Determine the [X, Y] coordinate at the center of the cell enclosing the given text.  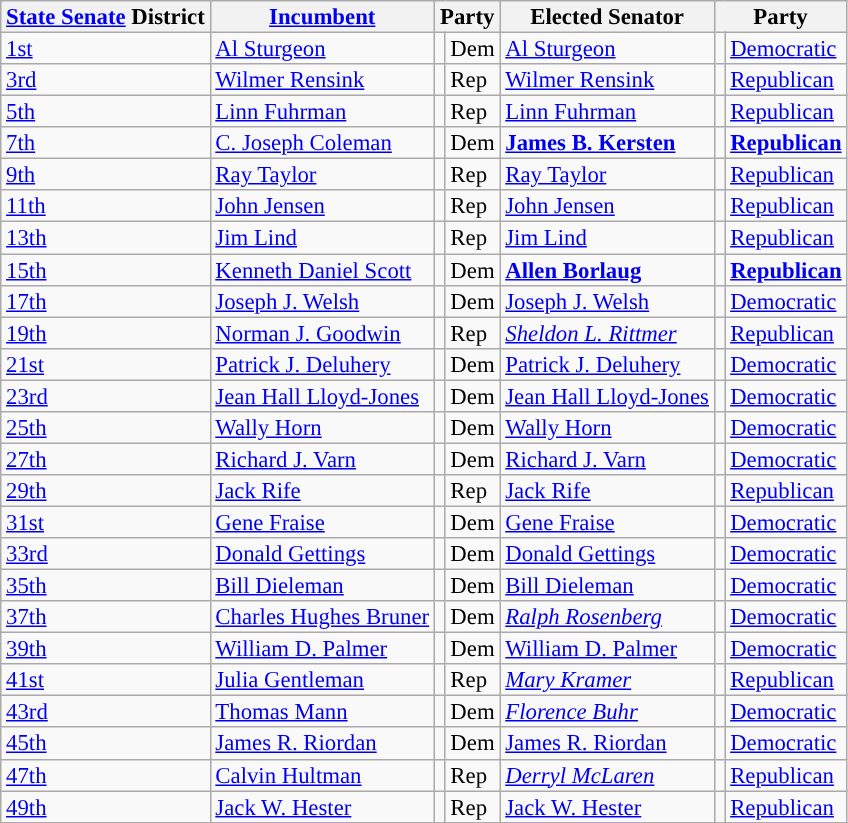
5th [106, 112]
Derryl McLaren [607, 775]
3rd [106, 80]
Charles Hughes Bruner [322, 617]
C. Joseph Coleman [322, 143]
41st [106, 680]
37th [106, 617]
45th [106, 744]
29th [106, 491]
27th [106, 459]
Thomas Mann [322, 712]
State Senate District [106, 17]
13th [106, 238]
23rd [106, 396]
35th [106, 586]
Ralph Rosenberg [607, 617]
Florence Buhr [607, 712]
49th [106, 807]
Mary Kramer [607, 680]
Allen Borlaug [607, 270]
7th [106, 143]
11th [106, 206]
Calvin Hultman [322, 775]
39th [106, 649]
9th [106, 175]
James B. Kersten [607, 143]
25th [106, 428]
43rd [106, 712]
Elected Senator [607, 17]
Julia Gentleman [322, 680]
Incumbent [322, 17]
17th [106, 301]
21st [106, 364]
Norman J. Goodwin [322, 333]
Kenneth Daniel Scott [322, 270]
Sheldon L. Rittmer [607, 333]
15th [106, 270]
31st [106, 522]
33rd [106, 554]
19th [106, 333]
47th [106, 775]
1st [106, 49]
